For the text-containing cell, return its midpoint in [x, y] coordinate format. 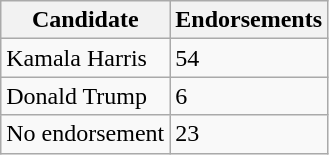
54 [249, 58]
Candidate [86, 20]
No endorsement [86, 134]
Kamala Harris [86, 58]
Endorsements [249, 20]
Donald Trump [86, 96]
23 [249, 134]
6 [249, 96]
